Capture the cell that displays the provided text and extract its (X, Y) central coordinate. 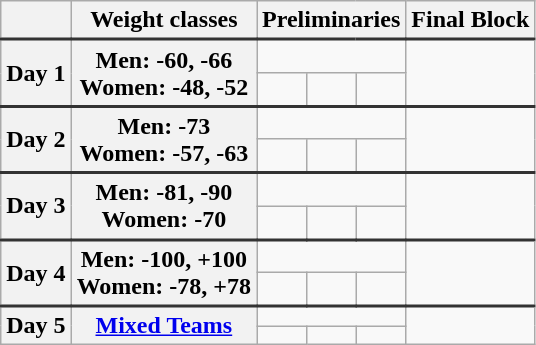
Men: -73 Women: -57, -63 (164, 140)
Men: -100, +100 Women: -78, +78 (164, 272)
Day 4 (36, 272)
Day 3 (36, 206)
Preliminaries (332, 20)
Men: -60, -66 Women: -48, -52 (164, 74)
Weight classes (164, 20)
Men: -81, -90 Women: -70 (164, 206)
Day 1 (36, 74)
Day 5 (36, 326)
Final Block (470, 20)
Day 2 (36, 140)
Mixed Teams (164, 326)
